Identify which cell holds the provided text, then report its [x, y] central coordinate. 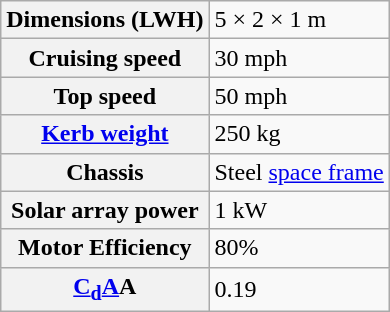
30 mph [299, 58]
0.19 [299, 289]
80% [299, 248]
Solar array power [105, 210]
Steel space frame [299, 172]
Cruising speed [105, 58]
5 × 2 × 1 m [299, 20]
Top speed [105, 96]
250 kg [299, 134]
Chassis [105, 172]
Dimensions (LWH) [105, 20]
Kerb weight [105, 134]
50 mph [299, 96]
1 kW [299, 210]
Motor Efficiency [105, 248]
CdAA [105, 289]
